Provide the [x, y] coordinate of the cell's center where the given text is located.  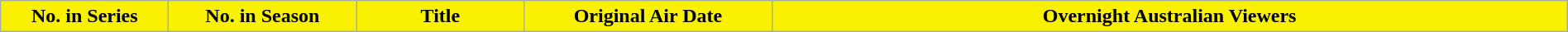
No. in Season [263, 16]
No. in Series [84, 16]
Title [440, 16]
Overnight Australian Viewers [1169, 16]
Original Air Date [648, 16]
